Pinpoint the cell where the given text exists, returning its [x, y] midpoint coordinate. 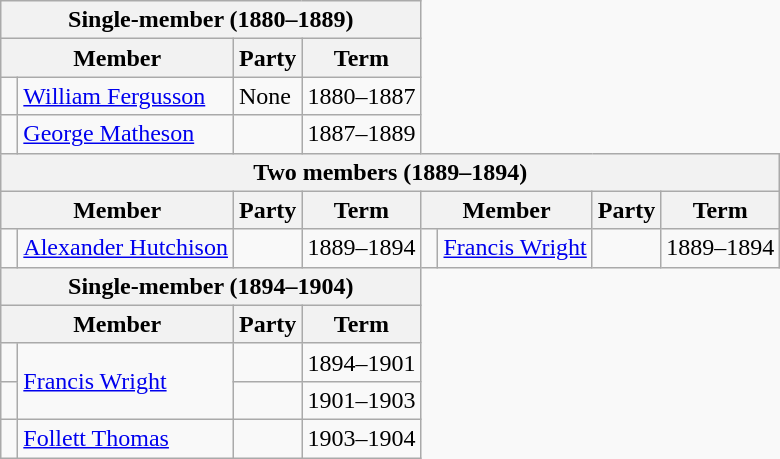
Follett Thomas [126, 438]
1903–1904 [362, 438]
Two members (1889–1894) [390, 172]
1901–1903 [362, 400]
William Fergusson [126, 96]
None [267, 96]
Single-member (1894–1904) [211, 286]
George Matheson [126, 134]
1894–1901 [362, 362]
1887–1889 [362, 134]
Alexander Hutchison [126, 248]
Single-member (1880–1889) [211, 20]
1880–1887 [362, 96]
